Extract the [x, y] coordinate from the center of the cell holding the provided text.  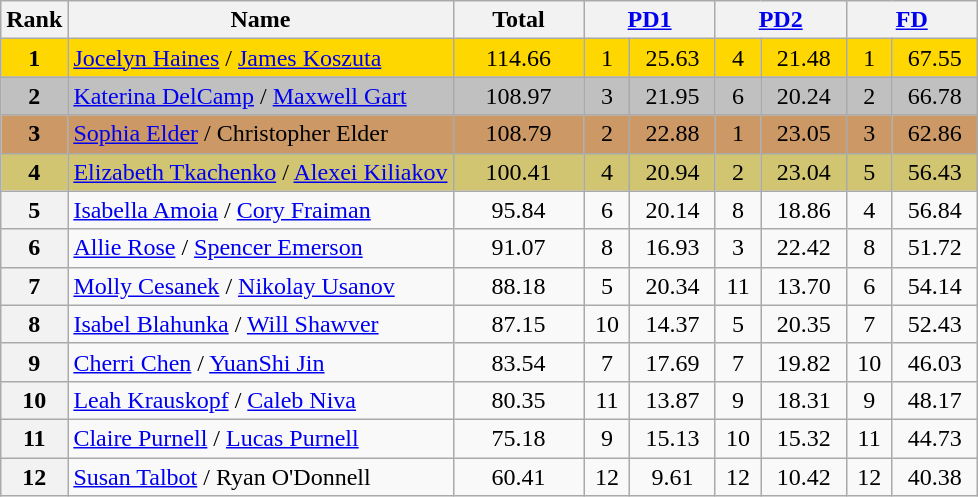
20.24 [804, 96]
40.38 [934, 477]
Leah Krauskopf / Caleb Niva [260, 400]
25.63 [672, 58]
PD2 [780, 20]
16.93 [672, 248]
60.41 [518, 477]
100.41 [518, 172]
23.04 [804, 172]
Isabel Blahunka / Will Shawver [260, 324]
56.84 [934, 210]
18.31 [804, 400]
108.79 [518, 134]
15.13 [672, 438]
Total [518, 20]
52.43 [934, 324]
21.95 [672, 96]
48.17 [934, 400]
Molly Cesanek / Nikolay Usanov [260, 286]
20.14 [672, 210]
Jocelyn Haines / James Koszuta [260, 58]
46.03 [934, 362]
Elizabeth Tkachenko / Alexei Kiliakov [260, 172]
114.66 [518, 58]
20.34 [672, 286]
80.35 [518, 400]
67.55 [934, 58]
Susan Talbot / Ryan O'Donnell [260, 477]
95.84 [518, 210]
75.18 [518, 438]
Rank [34, 20]
18.86 [804, 210]
22.88 [672, 134]
91.07 [518, 248]
54.14 [934, 286]
83.54 [518, 362]
15.32 [804, 438]
13.70 [804, 286]
66.78 [934, 96]
51.72 [934, 248]
Name [260, 20]
20.94 [672, 172]
13.87 [672, 400]
Claire Purnell / Lucas Purnell [260, 438]
10.42 [804, 477]
FD [912, 20]
PD1 [650, 20]
Cherri Chen / YuanShi Jin [260, 362]
20.35 [804, 324]
62.86 [934, 134]
Sophia Elder / Christopher Elder [260, 134]
87.15 [518, 324]
14.37 [672, 324]
19.82 [804, 362]
108.97 [518, 96]
56.43 [934, 172]
Isabella Amoia / Cory Fraiman [260, 210]
9.61 [672, 477]
22.42 [804, 248]
44.73 [934, 438]
23.05 [804, 134]
Allie Rose / Spencer Emerson [260, 248]
21.48 [804, 58]
Katerina DelCamp / Maxwell Gart [260, 96]
17.69 [672, 362]
88.18 [518, 286]
